For the text-containing cell, return its midpoint in (x, y) coordinate format. 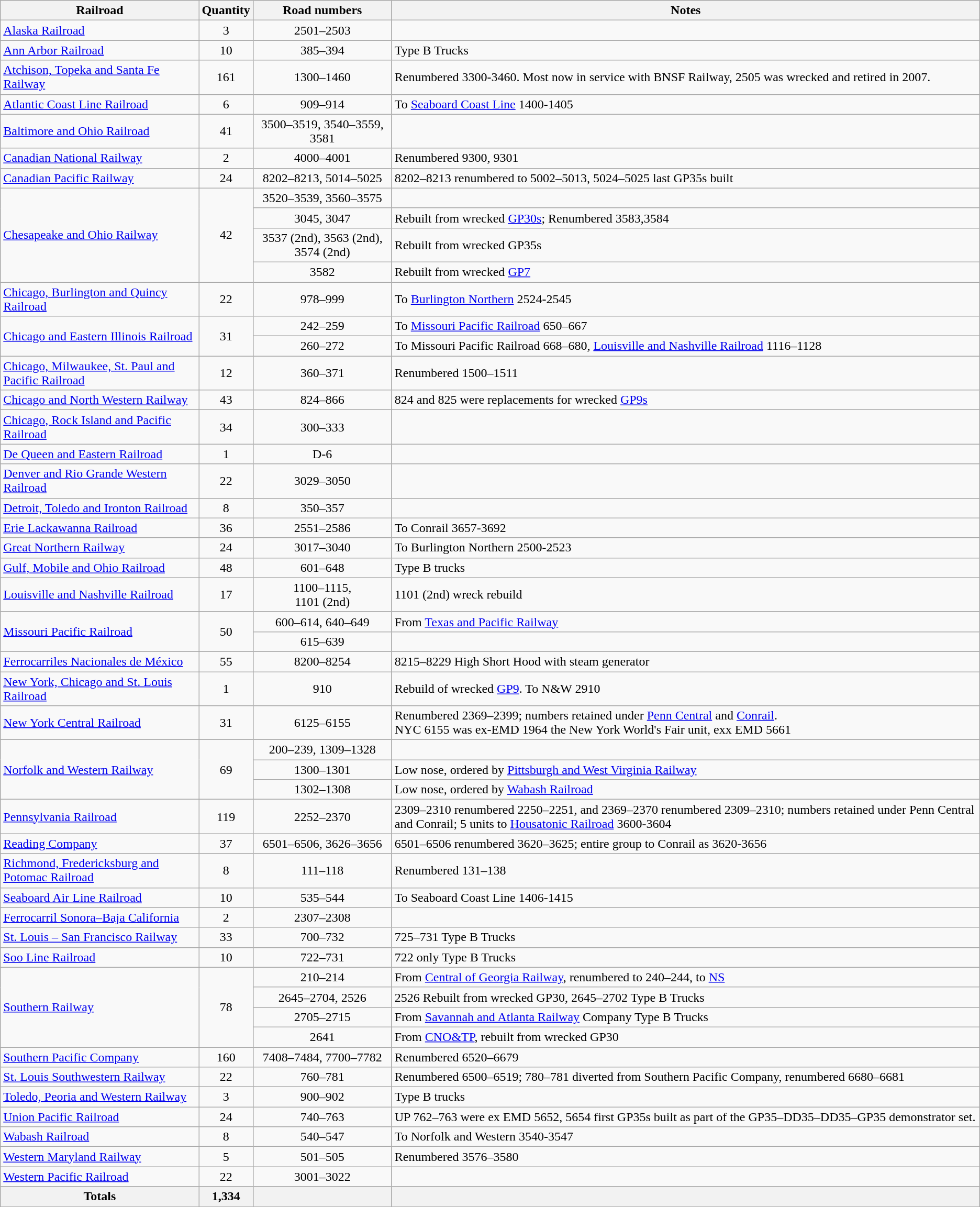
Erie Lackawanna Railroad (99, 528)
2705–2715 (322, 1017)
210–214 (322, 977)
New York, Chicago and St. Louis Railroad (99, 688)
601–648 (322, 568)
Low nose, ordered by Pittsburgh and West Virginia Railway (686, 770)
Renumbered 3576–3580 (686, 1157)
Seaboard Air Line Railroad (99, 898)
978–999 (322, 298)
242–259 (322, 326)
Chesapeake and Ohio Railway (99, 235)
910 (322, 688)
360–371 (322, 373)
Chicago and North Western Railway (99, 400)
8215–8229 High Short Hood with steam generator (686, 661)
3500–3519, 3540–3559, 3581 (322, 131)
260–272 (322, 346)
D-6 (322, 454)
3029–3050 (322, 481)
3520–3539, 3560–3575 (322, 198)
Wabash Railroad (99, 1137)
Rebuilt from wrecked GP35s (686, 245)
Rebuilt from wrecked GP30s; Renumbered 3583,3584 (686, 218)
34 (226, 427)
St. Louis – San Francisco Railway (99, 937)
350–357 (322, 508)
6125–6155 (322, 723)
Renumbered 1500–1511 (686, 373)
Gulf, Mobile and Ohio Railroad (99, 568)
33 (226, 937)
To Seaboard Coast Line 1400-1405 (686, 104)
De Queen and Eastern Railroad (99, 454)
111–118 (322, 870)
8200–8254 (322, 661)
Alaska Railroad (99, 30)
Rebuild of wrecked GP9. To N&W 2910 (686, 688)
535–544 (322, 898)
1300–1460 (322, 77)
2641 (322, 1037)
Union Pacific Railroad (99, 1117)
Ferrocarriles Nacionales de México (99, 661)
Detroit, Toledo and Ironton Railroad (99, 508)
700–732 (322, 937)
722 only Type B Trucks (686, 957)
8202–8213, 5014–5025 (322, 178)
6501–6506 renumbered 3620–3625; entire group to Conrail as 3620-3656 (686, 844)
900–902 (322, 1097)
4000–4001 (322, 158)
501–505 (322, 1157)
3001–3022 (322, 1177)
740–763 (322, 1117)
725–731 Type B Trucks (686, 937)
55 (226, 661)
6 (226, 104)
42 (226, 235)
Atchison, Topeka and Santa Fe Railway (99, 77)
Chicago, Burlington and Quincy Railroad (99, 298)
119 (226, 817)
Soo Line Railroad (99, 957)
200–239, 1309–1328 (322, 750)
Great Northern Railway (99, 548)
Pennsylvania Railroad (99, 817)
St. Louis Southwestern Railway (99, 1077)
Southern Pacific Company (99, 1057)
Low nose, ordered by Wabash Railroad (686, 790)
Baltimore and Ohio Railroad (99, 131)
3582 (322, 272)
Norfolk and Western Railway (99, 770)
824 and 825 were replacements for wrecked GP9s (686, 400)
To Missouri Pacific Railroad 650–667 (686, 326)
824–866 (322, 400)
2645–2704, 2526 (322, 997)
43 (226, 400)
2252–2370 (322, 817)
3017–3040 (322, 548)
From Savannah and Atlanta Railway Company Type B Trucks (686, 1017)
Toledo, Peoria and Western Railway (99, 1097)
3537 (2nd), 3563 (2nd), 3574 (2nd) (322, 245)
Renumbered 6500–6519; 780–781 diverted from Southern Pacific Company, renumbered 6680–6681 (686, 1077)
41 (226, 131)
Louisville and Nashville Railroad (99, 595)
Renumbered 9300, 9301 (686, 158)
Canadian Pacific Railway (99, 178)
1100–1115,1101 (2nd) (322, 595)
To Seaboard Coast Line 1406-1415 (686, 898)
6501–6506, 3626–3656 (322, 844)
Western Maryland Railway (99, 1157)
909–914 (322, 104)
Atlantic Coast Line Railroad (99, 104)
37 (226, 844)
To Conrail 3657-3692 (686, 528)
1302–1308 (322, 790)
50 (226, 632)
Renumbered 131–138 (686, 870)
Missouri Pacific Railroad (99, 632)
385–394 (322, 50)
Totals (99, 1197)
To Burlington Northern 2500-2523 (686, 548)
69 (226, 770)
2501–2503 (322, 30)
Rebuilt from wrecked GP7 (686, 272)
Road numbers (322, 10)
1300–1301 (322, 770)
Type B Trucks (686, 50)
Chicago and Eastern Illinois Railroad (99, 336)
540–547 (322, 1137)
Quantity (226, 10)
Ann Arbor Railroad (99, 50)
To Burlington Northern 2524-2545 (686, 298)
To Norfolk and Western 3540-3547 (686, 1137)
160 (226, 1057)
Renumbered 6520–6679 (686, 1057)
3045, 3047 (322, 218)
2551–2586 (322, 528)
78 (226, 1007)
Denver and Rio Grande Western Railroad (99, 481)
2307–2308 (322, 917)
17 (226, 595)
Western Pacific Railroad (99, 1177)
Railroad (99, 10)
Renumbered 2369–2399; numbers retained under Penn Central and Conrail.NYC 6155 was ex-EMD 1964 the New York World's Fair unit, exx EMD 5661 (686, 723)
1,334 (226, 1197)
From Texas and Pacific Railway (686, 622)
8202–8213 renumbered to 5002–5013, 5024–5025 last GP35s built (686, 178)
Canadian National Railway (99, 158)
36 (226, 528)
760–781 (322, 1077)
From CNO&TP, rebuilt from wrecked GP30 (686, 1037)
New York Central Railroad (99, 723)
600–614, 640–649 (322, 622)
Reading Company (99, 844)
12 (226, 373)
615–639 (322, 641)
722–731 (322, 957)
5 (226, 1157)
Renumbered 3300-3460. Most now in service with BNSF Railway, 2505 was wrecked and retired in 2007. (686, 77)
Chicago, Milwaukee, St. Paul and Pacific Railroad (99, 373)
Notes (686, 10)
From Central of Georgia Railway, renumbered to 240–244, to NS (686, 977)
Chicago, Rock Island and Pacific Railroad (99, 427)
2526 Rebuilt from wrecked GP30, 2645–2702 Type B Trucks (686, 997)
Ferrocarril Sonora–Baja California (99, 917)
7408–7484, 7700–7782 (322, 1057)
48 (226, 568)
161 (226, 77)
300–333 (322, 427)
1101 (2nd) wreck rebuild (686, 595)
Southern Railway (99, 1007)
UP 762–763 were ex EMD 5652, 5654 first GP35s built as part of the GP35–DD35–DD35–GP35 demonstrator set. (686, 1117)
To Missouri Pacific Railroad 668–680, Louisville and Nashville Railroad 1116–1128 (686, 346)
Richmond, Fredericksburg and Potomac Railroad (99, 870)
